Extract the [x, y] coordinate from the center of the cell holding the provided text.  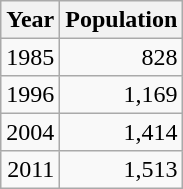
Population [122, 20]
1996 [30, 94]
1,169 [122, 94]
828 [122, 56]
2011 [30, 170]
1,513 [122, 170]
Year [30, 20]
1,414 [122, 132]
2004 [30, 132]
1985 [30, 56]
